Return the [X, Y] coordinate for the center point of the cell that contains the specified text.  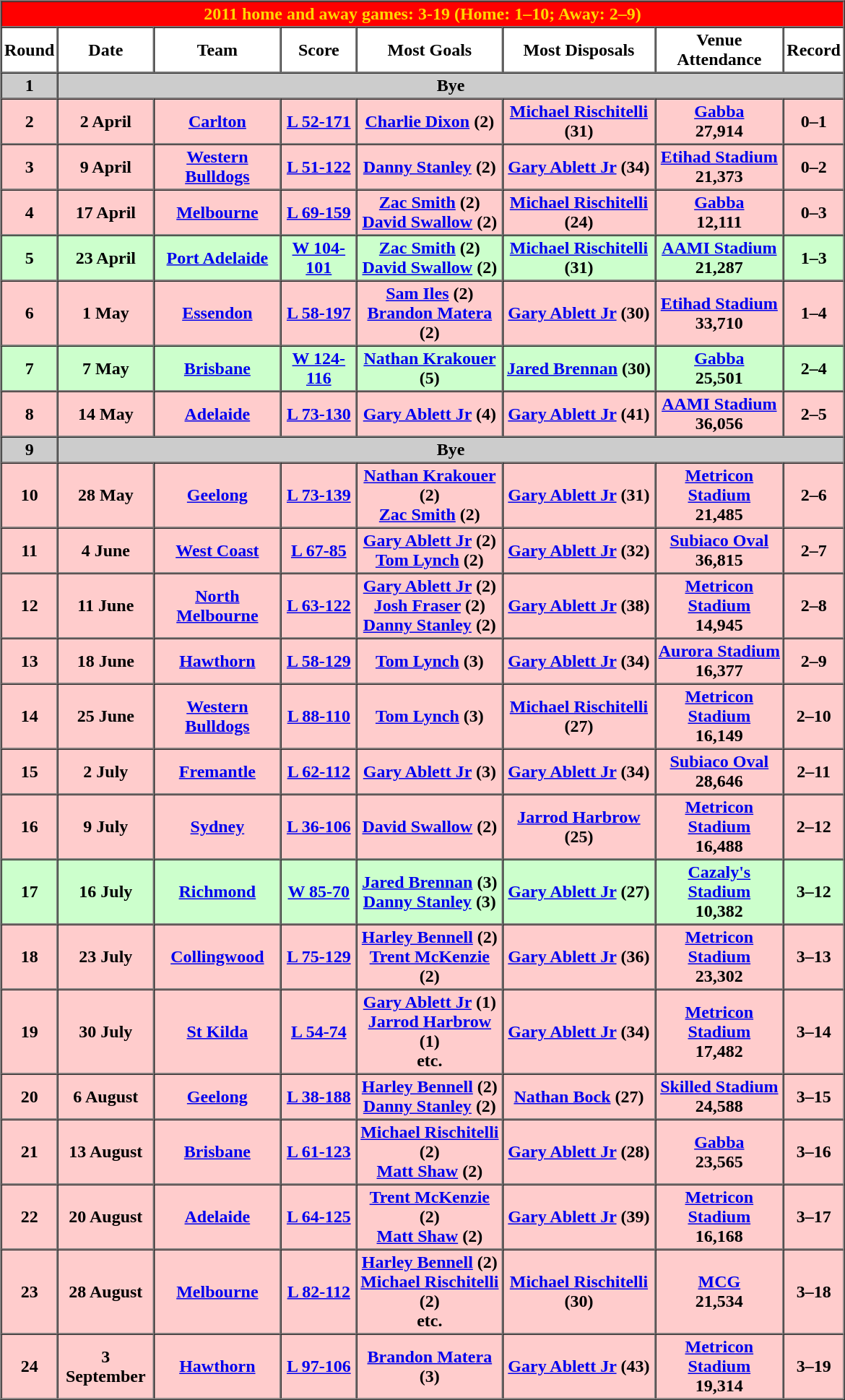
Michael Rischitelli (30) [579, 1292]
VenueAttendance [719, 51]
10 [30, 495]
28 May [105, 495]
Danny Stanley (2) [430, 168]
MCG21,534 [719, 1292]
3–15 [814, 1097]
Nathan Krakouer (2)Zac Smith (2) [430, 495]
11 [30, 550]
2–9 [814, 662]
West Coast [217, 550]
17 April [105, 212]
Record [814, 51]
Harley Bennell (2)Trent McKenzie (2) [430, 957]
Michael Rischitelli (2)Matt Shaw (2) [430, 1152]
12 [30, 606]
W 85-70 [319, 892]
Gary Ablett Jr (3) [430, 772]
Gary Ablett Jr (2)Tom Lynch (2) [430, 550]
3–18 [814, 1292]
23 April [105, 259]
Gary Ablett Jr (2)Josh Fraser (2)Danny Stanley (2) [430, 606]
3 September [105, 1366]
2–6 [814, 495]
0–2 [814, 168]
Harley Bennell (2)Danny Stanley (2) [430, 1097]
16 [30, 827]
3–12 [814, 892]
L 51-122 [319, 168]
Metricon Stadium14,945 [719, 606]
2–4 [814, 368]
L 58-197 [319, 313]
13 August [105, 1152]
6 August [105, 1097]
Most Disposals [579, 51]
2 July [105, 772]
9 [30, 449]
Carlton [217, 121]
Nathan Bock (27) [579, 1097]
24 [30, 1366]
2–11 [814, 772]
2–12 [814, 827]
Gary Ablett Jr (36) [579, 957]
Jarrod Harbrow (25) [579, 827]
L 97-106 [319, 1366]
Gary Ablett Jr (30) [579, 313]
David Swallow (2) [430, 827]
L 58-129 [319, 662]
21 [30, 1152]
Gary Ablett Jr (43) [579, 1366]
Metricon Stadium19,314 [719, 1366]
Metricon Stadium16,488 [719, 827]
Cazaly's Stadium10,382 [719, 892]
North Melbourne [217, 606]
18 [30, 957]
1 [30, 85]
2–7 [814, 550]
Metricon Stadium16,149 [719, 716]
17 [30, 892]
22 [30, 1217]
3–13 [814, 957]
Sydney [217, 827]
Subiaco Oval36,815 [719, 550]
9 July [105, 827]
L 73-130 [319, 415]
Metricon Stadium16,168 [719, 1217]
L 52-171 [319, 121]
3–17 [814, 1217]
L 64-125 [319, 1217]
L 36-106 [319, 827]
1 May [105, 313]
AAMI Stadium36,056 [719, 415]
Most Goals [430, 51]
Round [30, 51]
Michael Rischitelli (24) [579, 212]
30 July [105, 1032]
3 [30, 168]
20 August [105, 1217]
Port Adelaide [217, 259]
Gary Ablett Jr (27) [579, 892]
2–10 [814, 716]
Etihad Stadium33,710 [719, 313]
Jared Brennan (3)Danny Stanley (3) [430, 892]
W 124-116 [319, 368]
Michael Rischitelli (27) [579, 716]
11 June [105, 606]
Skilled Stadium24,588 [719, 1097]
W 104-101 [319, 259]
6 [30, 313]
18 June [105, 662]
St Kilda [217, 1032]
Gary Ablett Jr (4) [430, 415]
L 54-74 [319, 1032]
L 38-188 [319, 1097]
23 [30, 1292]
L 69-159 [319, 212]
L 82-112 [319, 1292]
2–5 [814, 415]
Gabba12,111 [719, 212]
1–4 [814, 313]
1–3 [814, 259]
2 [30, 121]
Gary Ablett Jr (39) [579, 1217]
4 [30, 212]
L 88-110 [319, 716]
Gabba23,565 [719, 1152]
7 [30, 368]
Team [217, 51]
Jared Brennan (30) [579, 368]
Harley Bennell (2)Michael Rischitelli (2)etc. [430, 1292]
L 67-85 [319, 550]
Metricon Stadium17,482 [719, 1032]
Metricon Stadium23,302 [719, 957]
Fremantle [217, 772]
L 63-122 [319, 606]
4 June [105, 550]
28 August [105, 1292]
AAMI Stadium21,287 [719, 259]
13 [30, 662]
3–19 [814, 1366]
16 July [105, 892]
9 April [105, 168]
Brandon Matera (3) [430, 1366]
5 [30, 259]
14 [30, 716]
3–16 [814, 1152]
L 62-112 [319, 772]
2 April [105, 121]
Essendon [217, 313]
L 61-123 [319, 1152]
Gary Ablett Jr (1)Jarrod Harbrow (1) etc. [430, 1032]
Gary Ablett Jr (41) [579, 415]
Gabba27,914 [719, 121]
25 June [105, 716]
19 [30, 1032]
0–1 [814, 121]
Gary Ablett Jr (28) [579, 1152]
Subiaco Oval28,646 [719, 772]
L 75-129 [319, 957]
15 [30, 772]
Gary Ablett Jr (38) [579, 606]
8 [30, 415]
Gabba25,501 [719, 368]
2011 home and away games: 3-19 (Home: 1–10; Away: 2–9) [423, 14]
Trent McKenzie (2)Matt Shaw (2) [430, 1217]
L 73-139 [319, 495]
Sam Iles (2)Brandon Matera (2) [430, 313]
Gary Ablett Jr (31) [579, 495]
Collingwood [217, 957]
Richmond [217, 892]
Etihad Stadium21,373 [719, 168]
23 July [105, 957]
0–3 [814, 212]
2–8 [814, 606]
Score [319, 51]
Gary Ablett Jr (32) [579, 550]
Charlie Dixon (2) [430, 121]
14 May [105, 415]
Metricon Stadium21,485 [719, 495]
Aurora Stadium16,377 [719, 662]
20 [30, 1097]
3–14 [814, 1032]
Date [105, 51]
7 May [105, 368]
Nathan Krakouer (5) [430, 368]
